Capture the cell that displays the provided text and extract its [x, y] central coordinate. 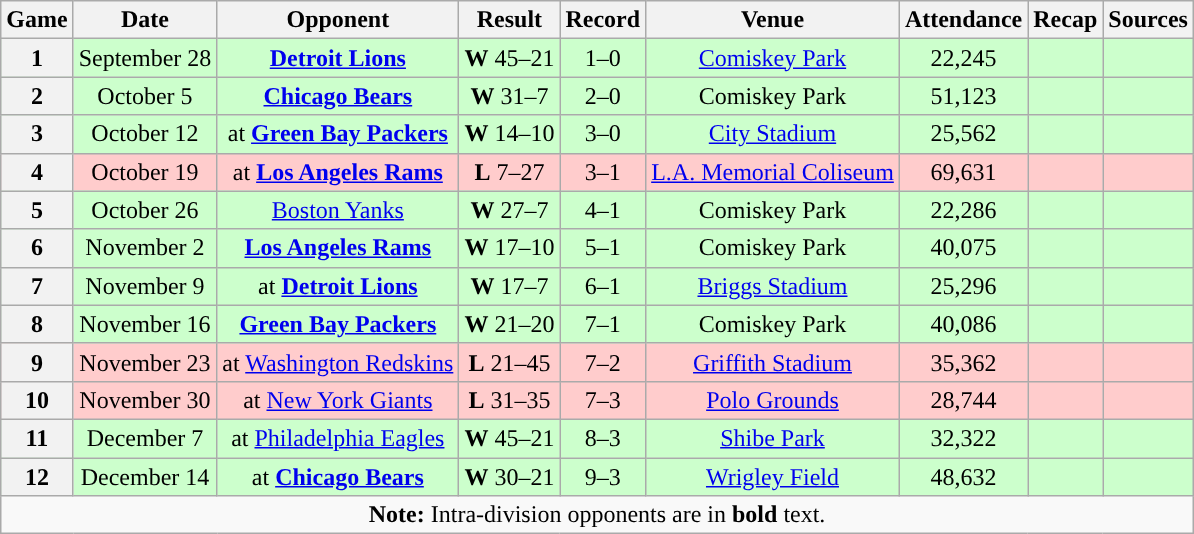
December 14 [145, 477]
6 [37, 248]
40,086 [963, 324]
Result [510, 20]
W 27–7 [510, 210]
City Stadium [773, 134]
Polo Grounds [773, 400]
5–1 [603, 248]
November 2 [145, 248]
9 [37, 362]
12 [37, 477]
Sources [1148, 20]
Los Angeles Rams [338, 248]
at Green Bay Packers [338, 134]
4–1 [603, 210]
22,245 [963, 58]
Shibe Park [773, 438]
2–0 [603, 96]
Green Bay Packers [338, 324]
2 [37, 96]
L 7–27 [510, 172]
7–2 [603, 362]
at Chicago Bears [338, 477]
8 [37, 324]
3 [37, 134]
10 [37, 400]
Game [37, 20]
at Washington Redskins [338, 362]
Griffith Stadium [773, 362]
September 28 [145, 58]
5 [37, 210]
Briggs Stadium [773, 286]
11 [37, 438]
Detroit Lions [338, 58]
4 [37, 172]
69,631 [963, 172]
25,562 [963, 134]
Wrigley Field [773, 477]
7–3 [603, 400]
W 17–7 [510, 286]
51,123 [963, 96]
28,744 [963, 400]
7 [37, 286]
6–1 [603, 286]
48,632 [963, 477]
W 30–21 [510, 477]
22,286 [963, 210]
35,362 [963, 362]
W 21–20 [510, 324]
Venue [773, 20]
L 21–45 [510, 362]
1–0 [603, 58]
L 31–35 [510, 400]
November 23 [145, 362]
9–3 [603, 477]
W 14–10 [510, 134]
Opponent [338, 20]
November 30 [145, 400]
Boston Yanks [338, 210]
Chicago Bears [338, 96]
October 5 [145, 96]
1 [37, 58]
at New York Giants [338, 400]
Note: Intra-division opponents are in bold text. [598, 515]
December 7 [145, 438]
L.A. Memorial Coliseum [773, 172]
8–3 [603, 438]
W 17–10 [510, 248]
32,322 [963, 438]
40,075 [963, 248]
3–1 [603, 172]
W 31–7 [510, 96]
at Detroit Lions [338, 286]
7–1 [603, 324]
at Philadelphia Eagles [338, 438]
November 16 [145, 324]
Attendance [963, 20]
October 19 [145, 172]
Recap [1066, 20]
at Los Angeles Rams [338, 172]
25,296 [963, 286]
Record [603, 20]
October 26 [145, 210]
Date [145, 20]
October 12 [145, 134]
3–0 [603, 134]
November 9 [145, 286]
